Search for the cell housing the specified text and yield its [X, Y] center coordinate. 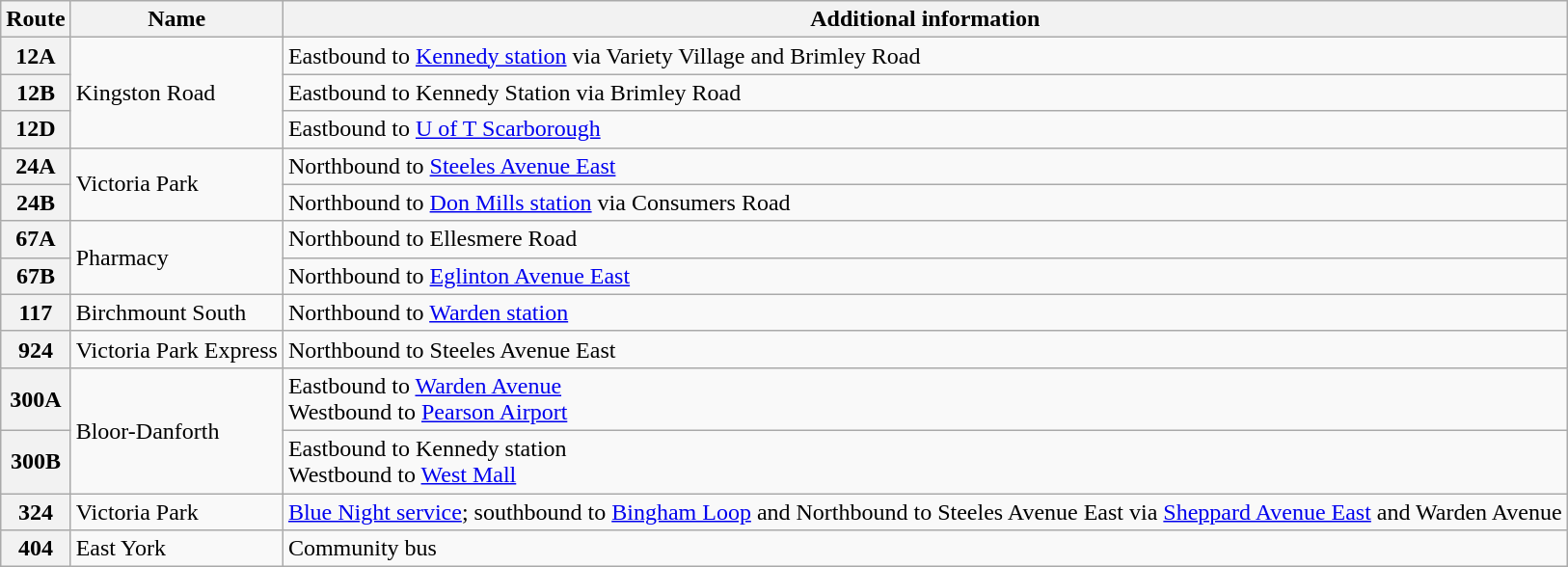
12D [36, 129]
404 [36, 549]
Northbound to Warden station [925, 312]
12A [36, 56]
Community bus [925, 549]
24A [36, 166]
Birchmount South [176, 312]
Route [36, 19]
Eastbound to Kennedy Station via Brimley Road [925, 93]
12B [36, 93]
Kingston Road [176, 93]
67A [36, 239]
324 [36, 512]
Eastbound to Kennedy stationWestbound to West Mall [925, 461]
Eastbound to Warden AvenueWestbound to Pearson Airport [925, 399]
Northbound to Eglinton Avenue East [925, 276]
Additional information [925, 19]
Eastbound to U of T Scarborough [925, 129]
924 [36, 349]
Pharmacy [176, 257]
Northbound to Don Mills station via Consumers Road [925, 202]
Northbound to Ellesmere Road [925, 239]
300A [36, 399]
117 [36, 312]
Victoria Park Express [176, 349]
300B [36, 461]
24B [36, 202]
67B [36, 276]
Bloor-Danforth [176, 430]
Blue Night service; southbound to Bingham Loop and Northbound to Steeles Avenue East via Sheppard Avenue East and Warden Avenue [925, 512]
East York [176, 549]
Name [176, 19]
Eastbound to Kennedy station via Variety Village and Brimley Road [925, 56]
